Return [X, Y] of the center of cell containing provided text 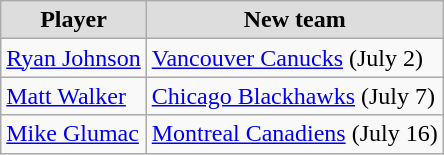
Chicago Blackhawks (July 7) [294, 96]
Player [74, 20]
Ryan Johnson [74, 58]
Vancouver Canucks (July 2) [294, 58]
New team [294, 20]
Montreal Canadiens (July 16) [294, 134]
Matt Walker [74, 96]
Mike Glumac [74, 134]
